Output the [x, y] coordinate of the center of the cell containing the given text.  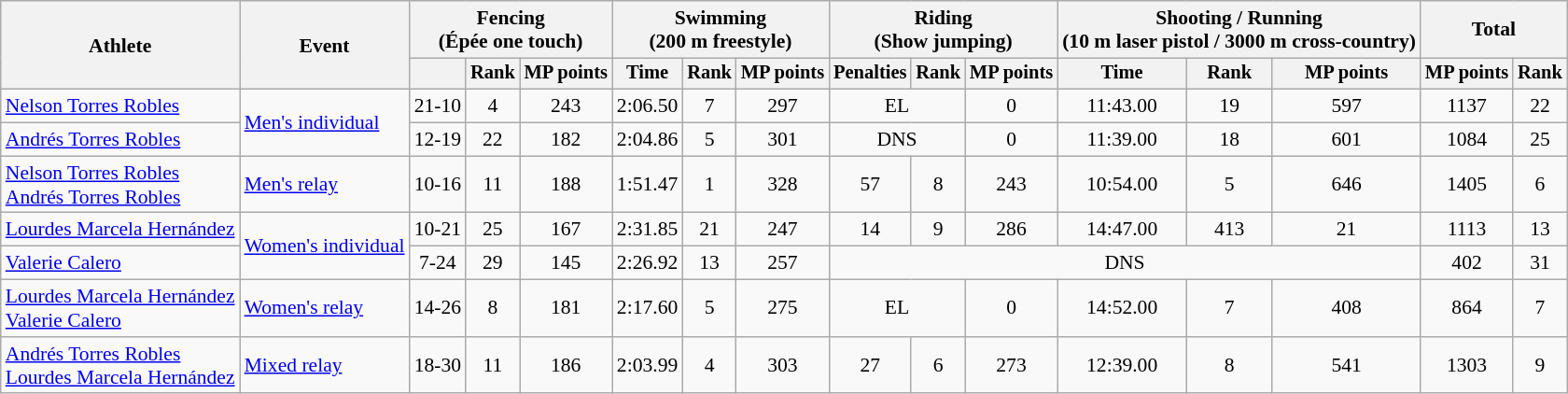
303 [782, 366]
11:39.00 [1122, 140]
14-26 [438, 308]
31 [1540, 263]
413 [1229, 230]
541 [1346, 366]
1405 [1467, 185]
11:43.00 [1122, 106]
864 [1467, 308]
181 [566, 308]
1137 [1467, 106]
247 [782, 230]
27 [870, 366]
Swimming(200 m freestyle) [721, 30]
Valerie Calero [120, 263]
Andrés Torres RoblesLourdes Marcela Hernández [120, 366]
2:03.99 [648, 366]
286 [1012, 230]
2:04.86 [648, 140]
Women's individual [325, 246]
57 [870, 185]
Fencing(Épée one touch) [511, 30]
402 [1467, 263]
Andrés Torres Robles [120, 140]
7-24 [438, 263]
10-21 [438, 230]
14:52.00 [1122, 308]
Men's relay [325, 185]
29 [493, 263]
14 [870, 230]
646 [1346, 185]
1303 [1467, 366]
Lourdes Marcela Hernández [120, 230]
19 [1229, 106]
Event [325, 45]
182 [566, 140]
275 [782, 308]
408 [1346, 308]
273 [1012, 366]
Shooting / Running(10 m laser pistol / 3000 m cross-country) [1239, 30]
188 [566, 185]
297 [782, 106]
597 [1346, 106]
2:31.85 [648, 230]
Total [1493, 30]
328 [782, 185]
12-19 [438, 140]
1:51.47 [648, 185]
145 [566, 263]
601 [1346, 140]
Mixed relay [325, 366]
2:26.92 [648, 263]
Nelson Torres Robles [120, 106]
2:06.50 [648, 106]
Nelson Torres RoblesAndrés Torres Robles [120, 185]
Riding(Show jumping) [943, 30]
14:47.00 [1122, 230]
1 [709, 185]
301 [782, 140]
Lourdes Marcela HernándezValerie Calero [120, 308]
167 [566, 230]
2:17.60 [648, 308]
10:54.00 [1122, 185]
1113 [1467, 230]
Men's individual [325, 123]
12:39.00 [1122, 366]
Athlete [120, 45]
10-16 [438, 185]
18 [1229, 140]
1084 [1467, 140]
Women's relay [325, 308]
18-30 [438, 366]
257 [782, 263]
186 [566, 366]
21-10 [438, 106]
Penalties [870, 74]
